Provide the [X, Y] coordinate of the cell's center where the given text is located.  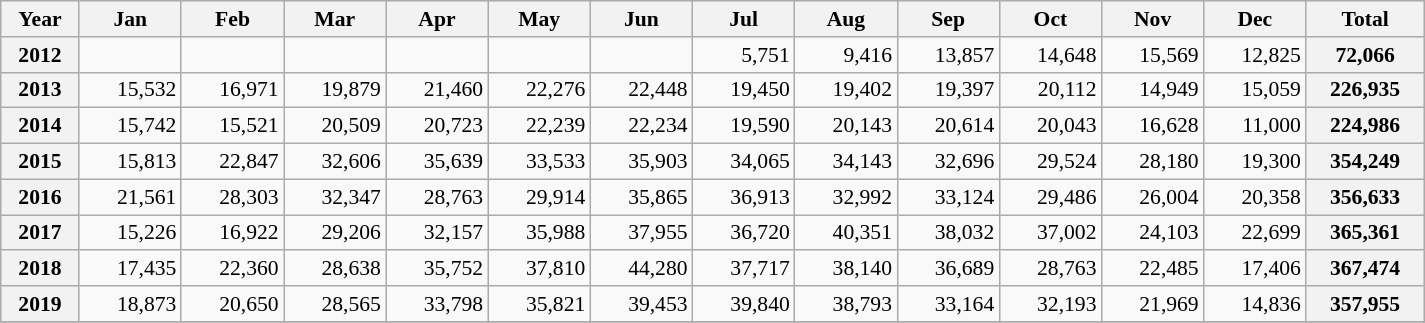
35,865 [641, 197]
Sep [948, 19]
36,720 [744, 233]
37,002 [1050, 233]
356,633 [1365, 197]
Feb [232, 19]
33,798 [437, 304]
226,935 [1365, 90]
354,249 [1365, 162]
2014 [40, 126]
37,810 [539, 269]
15,532 [130, 90]
Mar [335, 19]
Apr [437, 19]
19,879 [335, 90]
22,234 [641, 126]
33,124 [948, 197]
72,066 [1365, 55]
365,361 [1365, 233]
22,239 [539, 126]
19,590 [744, 126]
15,226 [130, 233]
29,206 [335, 233]
Oct [1050, 19]
32,696 [948, 162]
34,065 [744, 162]
20,650 [232, 304]
19,402 [846, 90]
28,638 [335, 269]
22,360 [232, 269]
20,509 [335, 126]
2018 [40, 269]
20,043 [1050, 126]
16,628 [1152, 126]
22,448 [641, 90]
38,032 [948, 233]
29,486 [1050, 197]
39,453 [641, 304]
9,416 [846, 55]
2019 [40, 304]
357,955 [1365, 304]
34,143 [846, 162]
20,358 [1255, 197]
22,276 [539, 90]
367,474 [1365, 269]
224,986 [1365, 126]
Jul [744, 19]
16,971 [232, 90]
20,143 [846, 126]
38,140 [846, 269]
37,717 [744, 269]
18,873 [130, 304]
33,533 [539, 162]
21,969 [1152, 304]
21,460 [437, 90]
39,840 [744, 304]
24,103 [1152, 233]
28,565 [335, 304]
2016 [40, 197]
20,112 [1050, 90]
2015 [40, 162]
11,000 [1255, 126]
29,524 [1050, 162]
16,922 [232, 233]
32,992 [846, 197]
22,847 [232, 162]
2013 [40, 90]
32,157 [437, 233]
37,955 [641, 233]
44,280 [641, 269]
15,059 [1255, 90]
2017 [40, 233]
29,914 [539, 197]
28,303 [232, 197]
17,435 [130, 269]
14,949 [1152, 90]
19,450 [744, 90]
26,004 [1152, 197]
21,561 [130, 197]
19,397 [948, 90]
35,988 [539, 233]
35,752 [437, 269]
17,406 [1255, 269]
15,742 [130, 126]
32,347 [335, 197]
Nov [1152, 19]
22,485 [1152, 269]
36,913 [744, 197]
38,793 [846, 304]
40,351 [846, 233]
20,614 [948, 126]
33,164 [948, 304]
Dec [1255, 19]
15,813 [130, 162]
32,606 [335, 162]
Jan [130, 19]
32,193 [1050, 304]
35,903 [641, 162]
22,699 [1255, 233]
14,648 [1050, 55]
14,836 [1255, 304]
28,180 [1152, 162]
15,569 [1152, 55]
12,825 [1255, 55]
35,821 [539, 304]
20,723 [437, 126]
Jun [641, 19]
Year [40, 19]
Total [1365, 19]
13,857 [948, 55]
36,689 [948, 269]
Aug [846, 19]
5,751 [744, 55]
35,639 [437, 162]
2012 [40, 55]
May [539, 19]
15,521 [232, 126]
19,300 [1255, 162]
